Determine the [X, Y] coordinate at the center of the cell enclosing the given text.  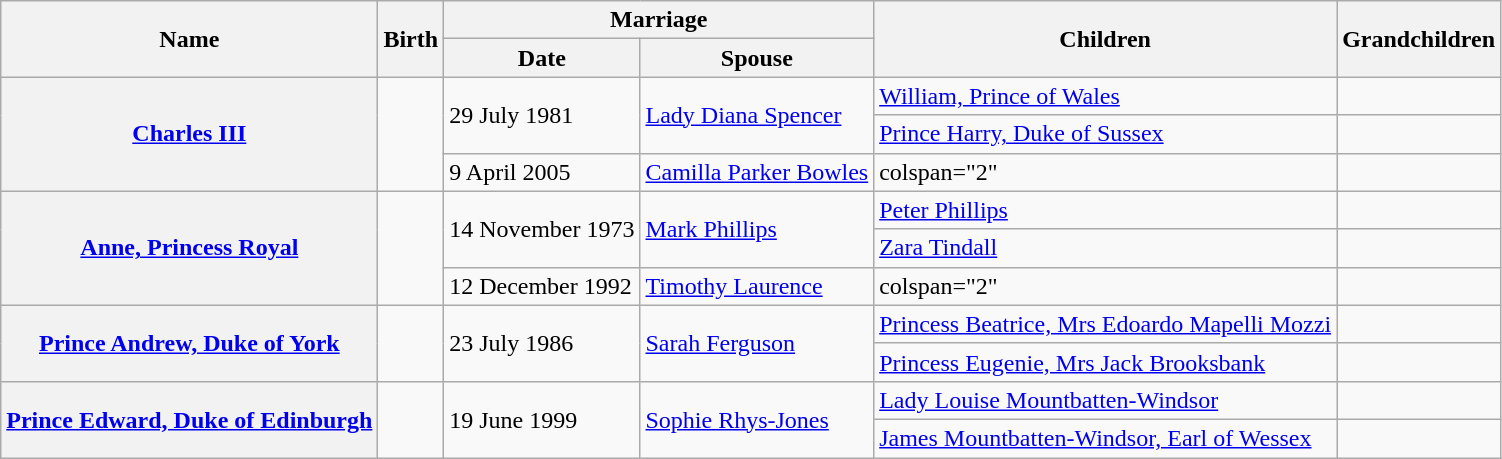
Princess Eugenie, Mrs Jack Brooksbank [1106, 362]
James Mountbatten-Windsor, Earl of Wessex [1106, 438]
Prince Edward, Duke of Edinburgh [190, 419]
Grandchildren [1419, 39]
Anne, Princess Royal [190, 248]
12 December 1992 [542, 286]
19 June 1999 [542, 419]
William, Prince of Wales [1106, 96]
Timothy Laurence [757, 286]
14 November 1973 [542, 229]
Lady Louise Mountbatten-Windsor [1106, 400]
Spouse [757, 58]
Sophie Rhys-Jones [757, 419]
Date [542, 58]
9 April 2005 [542, 172]
29 July 1981 [542, 115]
Mark Phillips [757, 229]
Zara Tindall [1106, 248]
Prince Harry, Duke of Sussex [1106, 134]
Lady Diana Spencer [757, 115]
Peter Phillips [1106, 210]
Name [190, 39]
Children [1106, 39]
23 July 1986 [542, 343]
Princess Beatrice, Mrs Edoardo Mapelli Mozzi [1106, 324]
Charles III [190, 134]
Camilla Parker Bowles [757, 172]
Birth [411, 39]
Sarah Ferguson [757, 343]
Prince Andrew, Duke of York [190, 343]
Marriage [659, 20]
